Determine the [X, Y] coordinate at the center of the cell enclosing the given text.  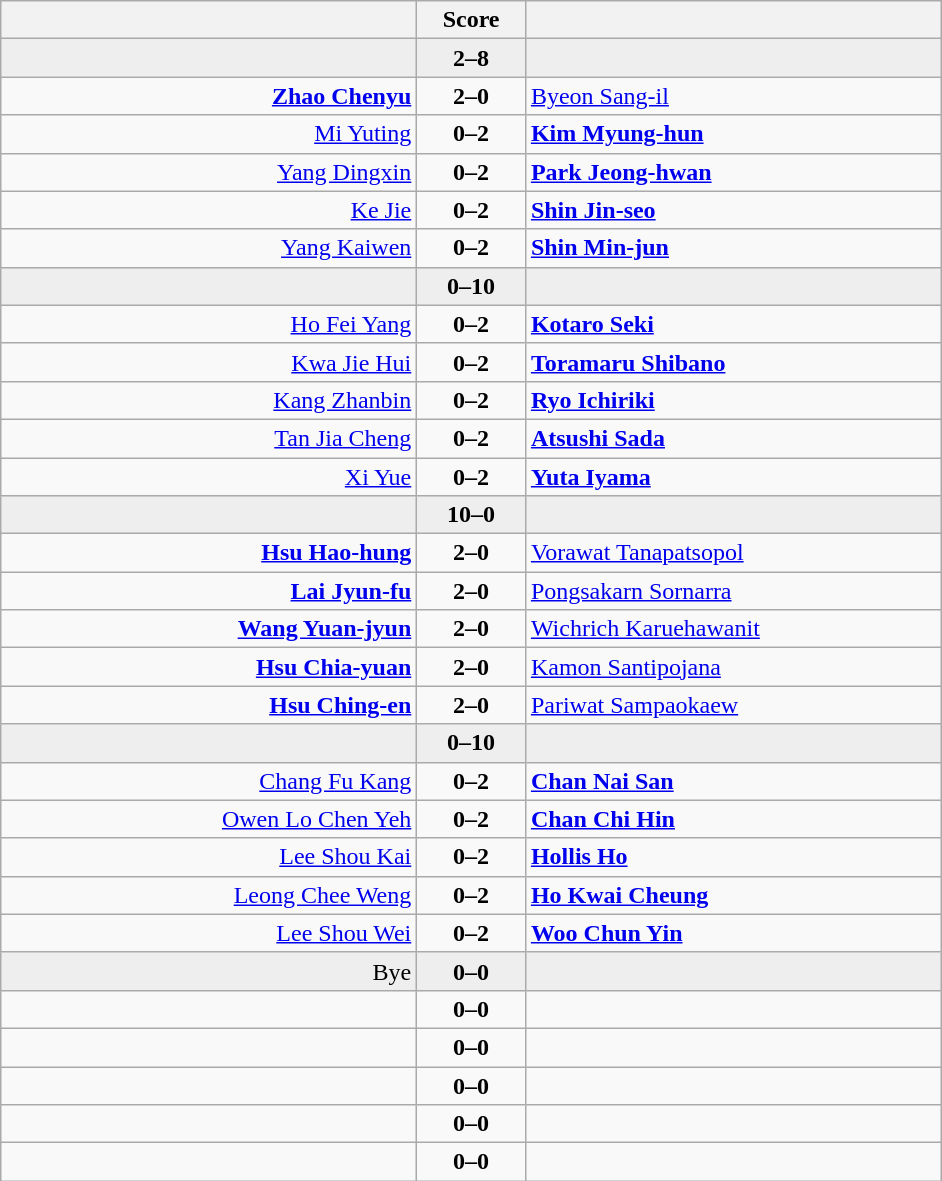
Hsu Chia-yuan [209, 667]
Chan Nai San [733, 781]
Mi Yuting [209, 134]
Shin Jin-seo [733, 210]
Wang Yuan-jyun [209, 629]
Kamon Santipojana [733, 667]
Toramaru Shibano [733, 362]
Hollis Ho [733, 857]
Ke Jie [209, 210]
Owen Lo Chen Yeh [209, 819]
Woo Chun Yin [733, 933]
Score [472, 20]
Xi Yue [209, 477]
Kwa Jie Hui [209, 362]
Ryo Ichiriki [733, 400]
Bye [209, 971]
Park Jeong-hwan [733, 172]
10–0 [472, 515]
Kim Myung-hun [733, 134]
2–8 [472, 58]
Kotaro Seki [733, 324]
Lai Jyun-fu [209, 591]
Hsu Ching-en [209, 705]
Atsushi Sada [733, 438]
Ho Fei Yang [209, 324]
Zhao Chenyu [209, 96]
Kang Zhanbin [209, 400]
Hsu Hao-hung [209, 553]
Yuta Iyama [733, 477]
Lee Shou Wei [209, 933]
Shin Min-jun [733, 248]
Byeon Sang-il [733, 96]
Leong Chee Weng [209, 895]
Chang Fu Kang [209, 781]
Yang Kaiwen [209, 248]
Vorawat Tanapatsopol [733, 553]
Wichrich Karuehawanit [733, 629]
Pongsakarn Sornarra [733, 591]
Chan Chi Hin [733, 819]
Pariwat Sampaokaew [733, 705]
Lee Shou Kai [209, 857]
Ho Kwai Cheung [733, 895]
Tan Jia Cheng [209, 438]
Yang Dingxin [209, 172]
